Return [x, y] of the center of cell containing provided text 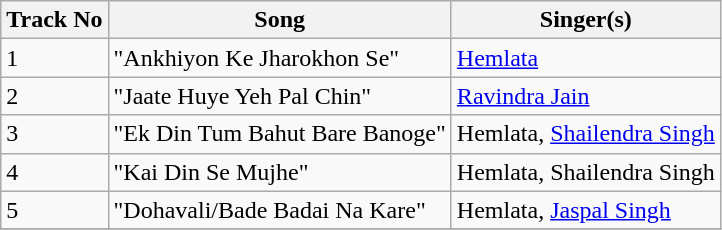
1 [54, 58]
Hemlata [586, 58]
Ravindra Jain [586, 96]
"Ankhiyon Ke Jharokhon Se" [280, 58]
Singer(s) [586, 20]
2 [54, 96]
Track No [54, 20]
4 [54, 172]
5 [54, 210]
"Dohavali/Bade Badai Na Kare" [280, 210]
"Jaate Huye Yeh Pal Chin" [280, 96]
Song [280, 20]
Hemlata, Jaspal Singh [586, 210]
"Ek Din Tum Bahut Bare Banoge" [280, 134]
3 [54, 134]
"Kai Din Se Mujhe" [280, 172]
